Provide the (X, Y) coordinate of the cell's center where the given text is located.  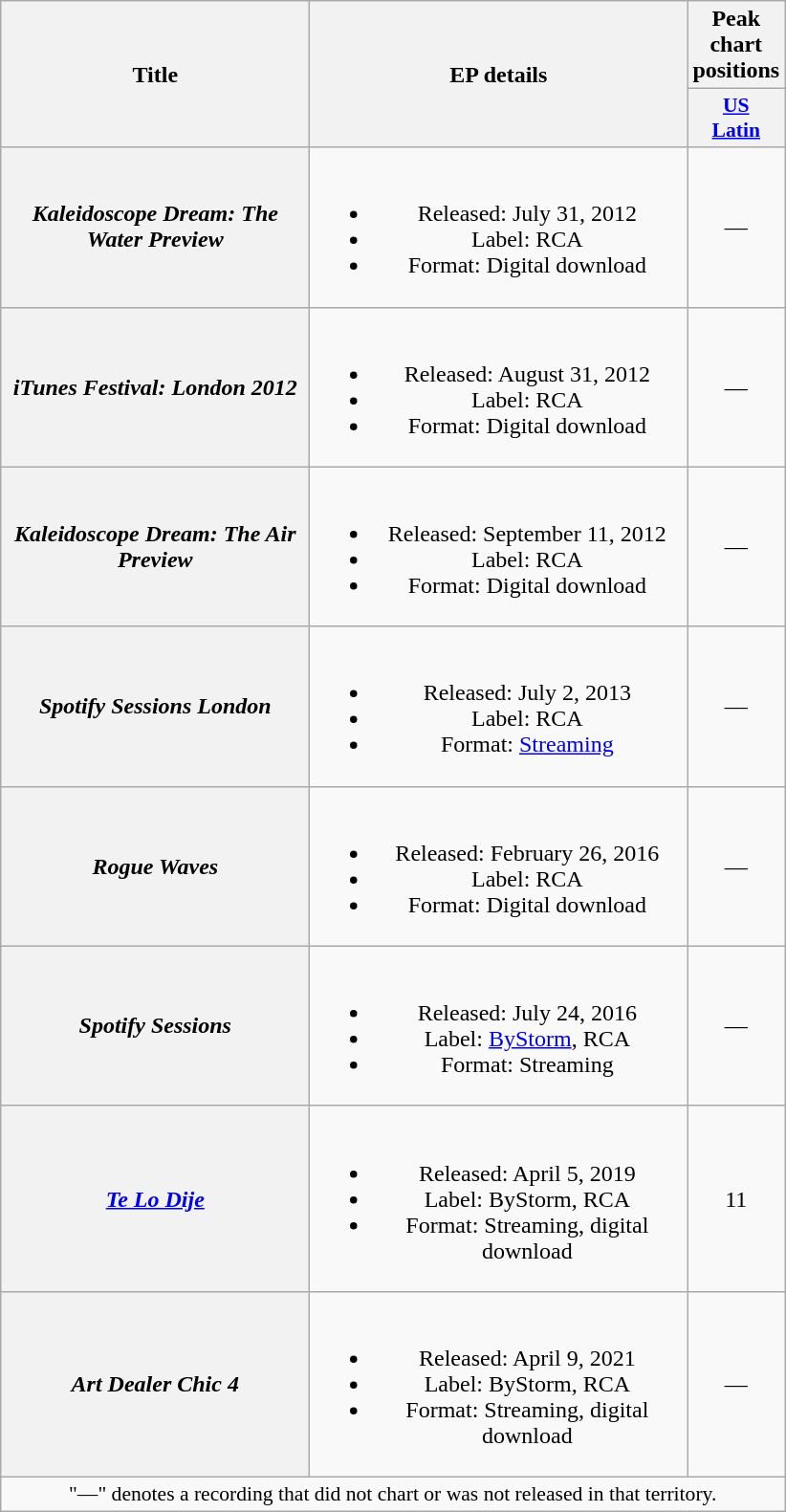
Peak chart positions (736, 45)
"—" denotes a recording that did not chart or was not released in that territory. (393, 1494)
Released: February 26, 2016Label: RCAFormat: Digital download (499, 866)
USLatin (736, 119)
Art Dealer Chic 4 (155, 1384)
Released: July 2, 2013Label: RCAFormat: Streaming (499, 706)
Kaleidoscope Dream: The Air Preview (155, 547)
EP details (499, 75)
Rogue Waves (155, 866)
Title (155, 75)
Te Lo Dije (155, 1198)
Released: April 9, 2021Label: ByStorm, RCAFormat: Streaming, digital download (499, 1384)
Released: April 5, 2019Label: ByStorm, RCAFormat: Streaming, digital download (499, 1198)
Released: September 11, 2012Label: RCAFormat: Digital download (499, 547)
Released: July 24, 2016Label: ByStorm, RCAFormat: Streaming (499, 1025)
Spotify Sessions (155, 1025)
Released: July 31, 2012Label: RCAFormat: Digital download (499, 228)
iTunes Festival: London 2012 (155, 386)
Spotify Sessions London (155, 706)
Kaleidoscope Dream: The Water Preview (155, 228)
11 (736, 1198)
Released: August 31, 2012Label: RCAFormat: Digital download (499, 386)
